For the text-containing cell, return its midpoint in (x, y) coordinate format. 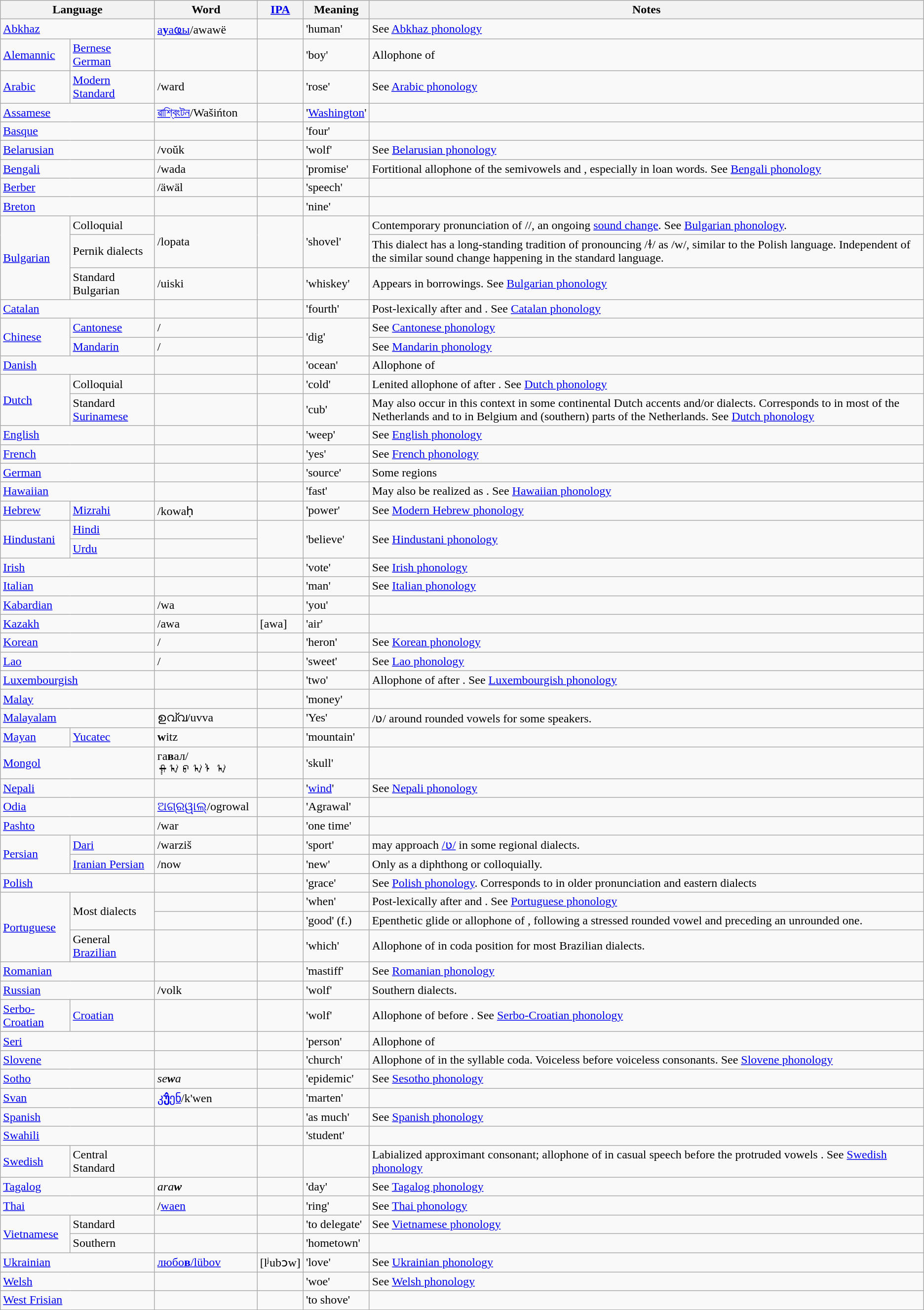
Nepali (78, 788)
'Washington' (336, 112)
/ʋ/ around rounded vowels for some speakers. (647, 718)
See Sesotho phonology (647, 1078)
'rose' (336, 87)
West Frisian (78, 1300)
Mandarin (113, 347)
Pernik dialects (113, 251)
Hawaiian (78, 491)
'Yes' (336, 718)
'source' (336, 473)
Catalan (78, 309)
/war (206, 826)
sewa (206, 1078)
'air' (336, 624)
Thai (78, 1205)
Standard Bulgarian (113, 283)
German (78, 473)
Dari (113, 845)
[lʲubɔw] (280, 1262)
Odia (78, 807)
Post-lexically after and . See Catalan phonology (647, 309)
Notes (647, 10)
Southern (113, 1243)
See Korean phonology (647, 642)
See Mandarin phonology (647, 347)
Svan (78, 1098)
'as much' (336, 1117)
Persian (36, 854)
French (78, 454)
'sweet' (336, 661)
'ring' (336, 1205)
'sport' (336, 845)
Welsh (78, 1281)
May also be realized as . See Hawaiian phonology (647, 491)
კუ̂ენ/k'wen (206, 1098)
'cub' (336, 410)
'fourth' (336, 309)
See Lao phonology (647, 661)
Urdu (113, 549)
/kowaḥ (206, 511)
/lopata (206, 242)
'good' (f.) (336, 920)
Dutch (36, 400)
Breton (78, 206)
[awa] (280, 624)
'boy' (336, 54)
Berber (78, 188)
'believe' (336, 539)
'one time' (336, 826)
Word (206, 10)
/wa (206, 605)
See Tagalog phonology (647, 1187)
Serbo-Croatian (36, 1015)
Danish (78, 365)
See Welsh phonology (647, 1281)
Belarusian (78, 150)
Kabardian (78, 605)
любов/lübov (206, 1262)
/now (206, 864)
Russian (78, 990)
See Italian phonology (647, 586)
'ocean' (336, 365)
Allophone of in the syllable coda. Voiceless before voiceless consonants. See Slovene phonology (647, 1060)
Standard (113, 1224)
'Agrawal' (336, 807)
Tagalog (78, 1187)
Iranian Persian (113, 864)
Mongol (78, 762)
Irish (78, 567)
Lao (78, 661)
Lenited allophone of after . See Dutch phonology (647, 384)
Modern Standard (113, 87)
Korean (78, 642)
Bengali (78, 169)
Swedish (36, 1161)
Contemporary pronunciation of //, an ongoing sound change. See Bulgarian phonology. (647, 225)
See Modern Hebrew phonology (647, 511)
/volk (206, 990)
'which' (336, 946)
Vietnamese (36, 1233)
Kazakh (78, 624)
See Polish phonology. Corresponds to in older pronunciation and eastern dialects (647, 883)
'student' (336, 1136)
'power' (336, 511)
Fortitional allophone of the semivowels and , especially in loan words. See Bengali phonology (647, 169)
'four' (336, 131)
Labialized approximant consonant; allophone of in casual speech before the protruded vowels . See Swedish phonology (647, 1161)
Sotho (78, 1078)
'mastiff' (336, 971)
'heron' (336, 642)
Post-lexically after and . See Portuguese phonology (647, 902)
Slovene (78, 1060)
гавал/ᠭᠠᠪᠠᠯᠠ (206, 762)
/awa (206, 624)
Basque (78, 131)
Assamese (78, 112)
'yes' (336, 454)
'grace' (336, 883)
'marten' (336, 1098)
Ukrainian (78, 1262)
Bernese German (113, 54)
'cold' (336, 384)
ଅଗ୍ରୱାଲ୍/ogrowal (206, 807)
Abkhaz (78, 29)
Romanian (78, 971)
Appears in borrowings. See Bulgarian phonology (647, 283)
'human' (336, 29)
Allophone of in coda position for most Brazilian dialects. (647, 946)
araw (206, 1187)
Hindustani (36, 539)
'church' (336, 1060)
'speech' (336, 188)
Portuguese (36, 927)
'two' (336, 680)
Hebrew (36, 511)
'hometown' (336, 1243)
See Ukrainian phonology (647, 1262)
See Abkhaz phonology (647, 29)
witz (206, 737)
Italian (78, 586)
'whiskey' (336, 283)
Allophone of after . See Luxembourgish phonology (647, 680)
may approach /ʋ/ in some regional dialects. (647, 845)
Seri (78, 1041)
Malayalam (78, 718)
'shovel' (336, 242)
Some regions (647, 473)
Hindi (113, 530)
See Romanian phonology (647, 971)
IPA (280, 10)
Only as a diphthong or colloquially. (647, 864)
English (78, 435)
/wada (206, 169)
'weep' (336, 435)
Arabic (36, 87)
Language (78, 10)
'mountain' (336, 737)
'epidemic' (336, 1078)
'to delegate' (336, 1224)
'promise' (336, 169)
ഉവ്വ/uvva (206, 718)
/waen (206, 1205)
Allophone of before . See Serbo-Croatian phonology (647, 1015)
See Cantonese phonology (647, 328)
/warziš (206, 845)
/ward (206, 87)
Bulgarian (36, 258)
'love' (336, 1262)
Yucatec (113, 737)
Alemannic (36, 54)
Pashto (78, 826)
'wind' (336, 788)
Southern dialects. (647, 990)
Polish (78, 883)
See Spanish phonology (647, 1117)
'money' (336, 699)
'new' (336, 864)
Mizrahi (113, 511)
Luxembourgish (78, 680)
'person' (336, 1041)
'skull' (336, 762)
'vote' (336, 567)
ৱাশ্বিংটন/Wašińton (206, 112)
See Arabic phonology (647, 87)
Malay (78, 699)
'day' (336, 1187)
General Brazilian (113, 946)
/äwäl (206, 188)
'man' (336, 586)
See English phonology (647, 435)
Mayan (36, 737)
'dig' (336, 337)
See Vietnamese phonology (647, 1224)
Meaning (336, 10)
Most dialects (113, 911)
/uiski (206, 283)
/voŭk (206, 150)
'fast' (336, 491)
Epenthetic glide or allophone of , following a stressed rounded vowel and preceding an unrounded one. (647, 920)
Swahili (78, 1136)
Croatian (113, 1015)
See Thai phonology (647, 1205)
ауаҩы/awawë (206, 29)
Chinese (36, 337)
'nine' (336, 206)
'you' (336, 605)
See French phonology (647, 454)
See Hindustani phonology (647, 539)
'when' (336, 902)
Standard Surinamese (113, 410)
Central Standard (113, 1161)
Cantonese (113, 328)
'woe' (336, 1281)
Spanish (78, 1117)
'to shove' (336, 1300)
See Nepali phonology (647, 788)
See Irish phonology (647, 567)
See Belarusian phonology (647, 150)
